Return [X, Y] of the center of cell containing provided text 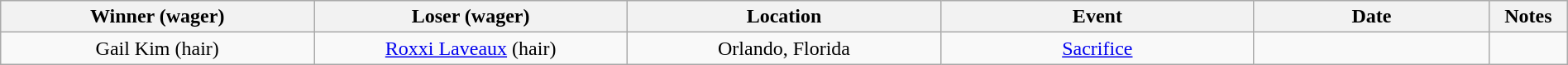
Location [784, 17]
Event [1097, 17]
Date [1371, 17]
Notes [1528, 17]
Gail Kim (hair) [157, 48]
Orlando, Florida [784, 48]
Loser (wager) [471, 17]
Sacrifice [1097, 48]
Roxxi Laveaux (hair) [471, 48]
Winner (wager) [157, 17]
